Extract the [x, y] coordinate from the center of the cell holding the provided text.  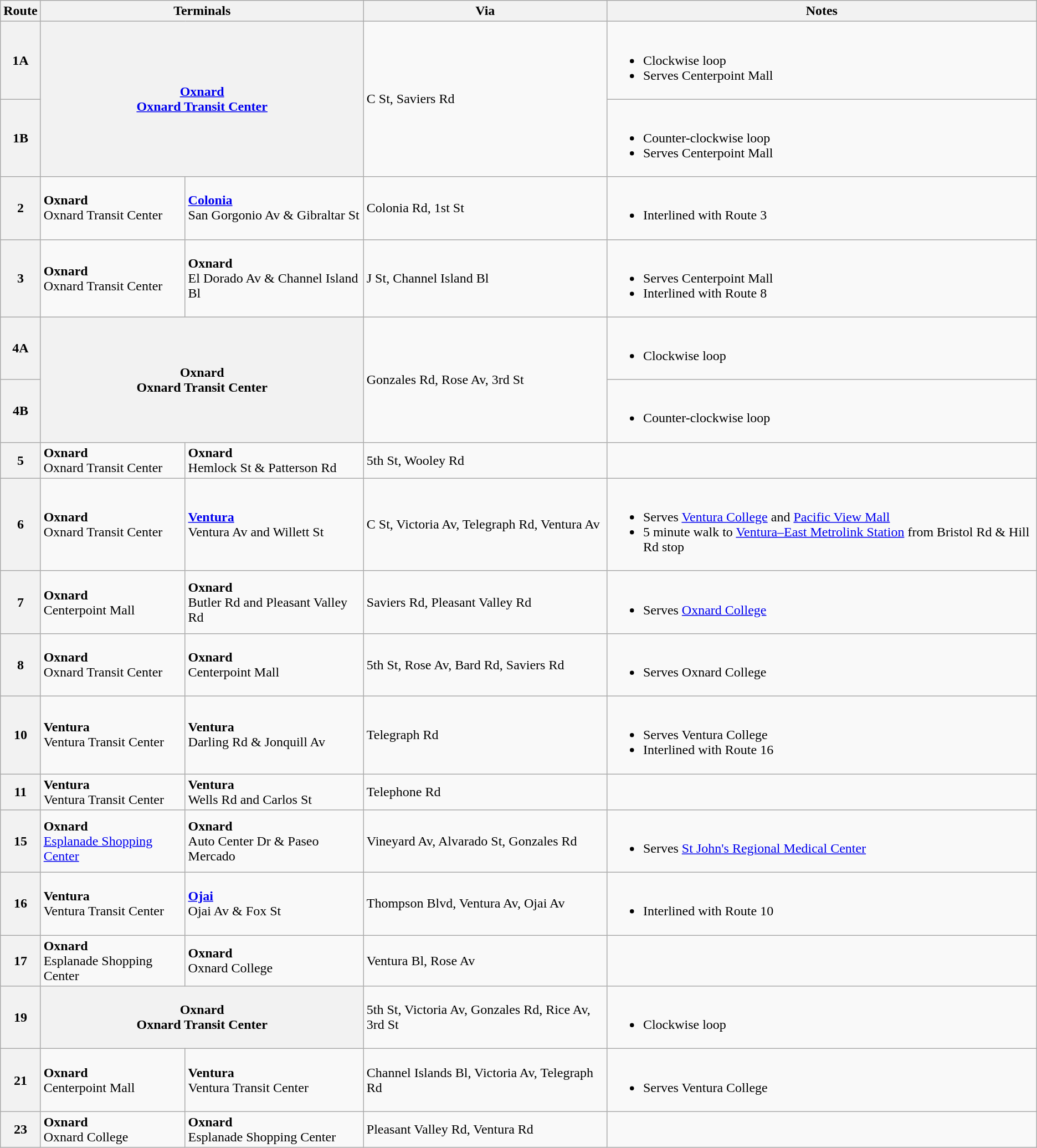
16 [20, 904]
3 [20, 278]
VenturaVentura Av and Willett St [274, 524]
Interlined with Route 10 [822, 904]
4B [20, 411]
8 [20, 665]
15 [20, 841]
Thompson Blvd, Ventura Av, Ojai Av [485, 904]
5th St, Victoria Av, Gonzales Rd, Rice Av, 3rd St [485, 1017]
1A [20, 60]
21 [20, 1080]
6 [20, 524]
Counter-clockwise loopServes Centerpoint Mall [822, 138]
5th St, Wooley Rd [485, 460]
Serves Ventura College [822, 1080]
Terminals [202, 11]
10 [20, 735]
1B [20, 138]
7 [20, 602]
17 [20, 961]
Serves Ventura CollegeInterlined with Route 16 [822, 735]
Interlined with Route 3 [822, 208]
Counter-clockwise loop [822, 411]
ColoniaSan Gorgonio Av & Gibraltar St [274, 208]
19 [20, 1017]
Vineyard Av, Alvarado St, Gonzales Rd [485, 841]
Via [485, 11]
OxnardEl Dorado Av & Channel Island Bl [274, 278]
Pleasant Valley Rd, Ventura Rd [485, 1129]
Colonia Rd, 1st St [485, 208]
VenturaWells Rd and Carlos St [274, 791]
Serves St John's Regional Medical Center [822, 841]
OxnardHemlock St & Patterson Rd [274, 460]
5 [20, 460]
Saviers Rd, Pleasant Valley Rd [485, 602]
Telephone Rd [485, 791]
Serves Centerpoint MallInterlined with Route 8 [822, 278]
Ventura Bl, Rose Av [485, 961]
23 [20, 1129]
VenturaDarling Rd & Jonquill Av [274, 735]
J St, Channel Island Bl [485, 278]
5th St, Rose Av, Bard Rd, Saviers Rd [485, 665]
C St, Victoria Av, Telegraph Rd, Ventura Av [485, 524]
11 [20, 791]
Notes [822, 11]
4A [20, 348]
OjaiOjai Av & Fox St [274, 904]
Route [20, 11]
C St, Saviers Rd [485, 99]
2 [20, 208]
OxnardAuto Center Dr & Paseo Mercado [274, 841]
Serves Ventura College and Pacific View Mall5 minute walk to Ventura–East Metrolink Station from Bristol Rd & Hill Rd stop [822, 524]
Telegraph Rd [485, 735]
Clockwise loopServes Centerpoint Mall [822, 60]
Channel Islands Bl, Victoria Av, Telegraph Rd [485, 1080]
Gonzales Rd, Rose Av, 3rd St [485, 380]
OxnardButler Rd and Pleasant Valley Rd [274, 602]
